Capture the cell that displays the provided text and extract its (x, y) central coordinate. 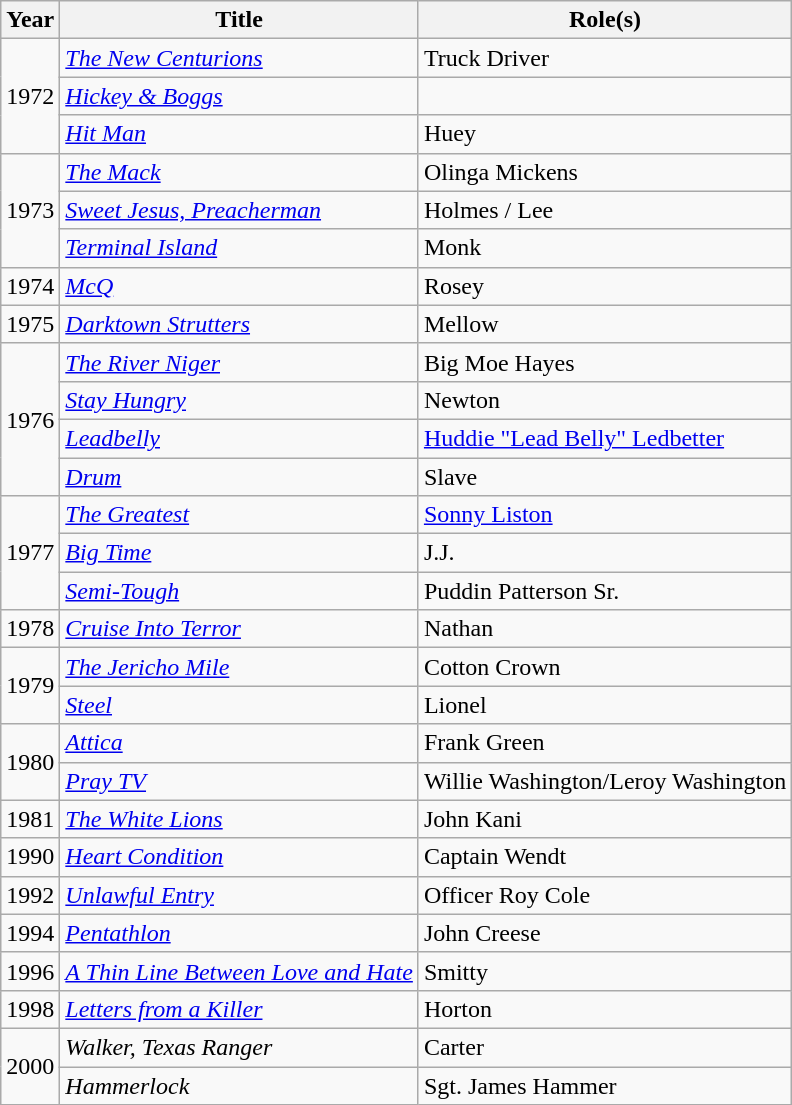
1998 (30, 1009)
Lionel (604, 705)
Year (30, 20)
The New Centurions (240, 58)
Slave (604, 477)
1972 (30, 96)
1990 (30, 857)
Letters from a Killer (240, 1009)
1980 (30, 762)
Truck Driver (604, 58)
Sweet Jesus, Preacherman (240, 210)
Darktown Strutters (240, 324)
Carter (604, 1047)
Mellow (604, 324)
2000 (30, 1066)
John Kani (604, 819)
Pray TV (240, 781)
Nathan (604, 629)
The White Lions (240, 819)
1979 (30, 686)
Puddin Patterson Sr. (604, 591)
J.J. (604, 553)
Drum (240, 477)
Horton (604, 1009)
A Thin Line Between Love and Hate (240, 971)
Attica (240, 743)
Huey (604, 134)
John Creese (604, 933)
1981 (30, 819)
Newton (604, 400)
The Mack (240, 172)
Monk (604, 248)
The Jericho Mile (240, 667)
McQ (240, 286)
1973 (30, 210)
The River Niger (240, 362)
1977 (30, 553)
Cotton Crown (604, 667)
Big Moe Hayes (604, 362)
Terminal Island (240, 248)
Big Time (240, 553)
1994 (30, 933)
The Greatest (240, 515)
Frank Green (604, 743)
Stay Hungry (240, 400)
1976 (30, 419)
Hammerlock (240, 1085)
1996 (30, 971)
Officer Roy Cole (604, 895)
Willie Washington/Leroy Washington (604, 781)
Huddie "Lead Belly" Ledbetter (604, 438)
Leadbelly (240, 438)
Smitty (604, 971)
Steel (240, 705)
Heart Condition (240, 857)
Walker, Texas Ranger (240, 1047)
Unlawful Entry (240, 895)
1992 (30, 895)
1978 (30, 629)
Holmes / Lee (604, 210)
Pentathlon (240, 933)
1975 (30, 324)
Sonny Liston (604, 515)
Sgt. James Hammer (604, 1085)
1974 (30, 286)
Title (240, 20)
Role(s) (604, 20)
Hit Man (240, 134)
Rosey (604, 286)
Captain Wendt (604, 857)
Cruise Into Terror (240, 629)
Semi-Tough (240, 591)
Hickey & Boggs (240, 96)
Olinga Mickens (604, 172)
